Extract the [x, y] coordinate from the center of the cell holding the provided text.  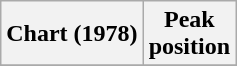
Peakposition [189, 34]
Chart (1978) [72, 34]
